Search for the cell housing the specified text and yield its (X, Y) center coordinate. 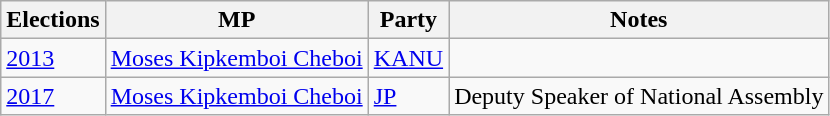
Notes (639, 20)
Elections (53, 20)
Party (408, 20)
2013 (53, 58)
KANU (408, 58)
JP (408, 96)
Deputy Speaker of National Assembly (639, 96)
MP (236, 20)
2017 (53, 96)
